Extract the [x, y] coordinate from the center of the cell holding the provided text.  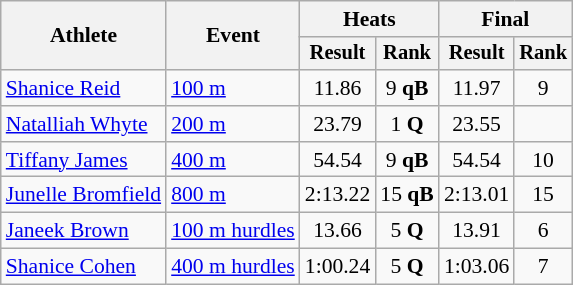
11.86 [338, 88]
400 m [233, 160]
Janeek Brown [84, 231]
400 m hurdles [233, 267]
Junelle Bromfield [84, 195]
6 [543, 231]
15 [543, 195]
11.97 [476, 88]
2:13.22 [338, 195]
1:00.24 [338, 267]
200 m [233, 124]
800 m [233, 195]
13.66 [338, 231]
23.55 [476, 124]
1 Q [407, 124]
100 m [233, 88]
23.79 [338, 124]
15 qB [407, 195]
9 [543, 88]
13.91 [476, 231]
Final [506, 19]
7 [543, 267]
1:03.06 [476, 267]
Natalliah Whyte [84, 124]
Athlete [84, 36]
100 m hurdles [233, 231]
Shanice Cohen [84, 267]
Heats [370, 19]
10 [543, 160]
2:13.01 [476, 195]
Event [233, 36]
Tiffany James [84, 160]
Shanice Reid [84, 88]
